Return [x, y] of the center of cell containing provided text 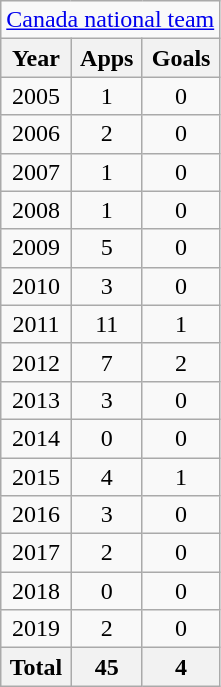
2018 [36, 591]
2016 [36, 515]
2019 [36, 629]
2010 [36, 286]
7 [106, 362]
2009 [36, 248]
2007 [36, 172]
Canada national team [110, 20]
11 [106, 324]
2006 [36, 134]
Goals [180, 58]
Apps [106, 58]
2013 [36, 400]
2005 [36, 96]
45 [106, 667]
Year [36, 58]
2017 [36, 553]
2008 [36, 210]
Total [36, 667]
2014 [36, 438]
2012 [36, 362]
5 [106, 248]
2015 [36, 477]
2011 [36, 324]
